Extract the (X, Y) coordinate from the center of the cell holding the provided text.  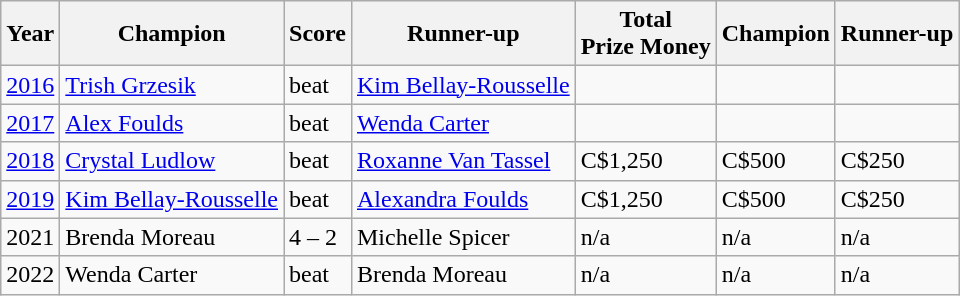
4 – 2 (318, 237)
Michelle Spicer (463, 237)
Roxanne Van Tassel (463, 161)
2021 (30, 237)
2017 (30, 123)
2019 (30, 199)
Crystal Ludlow (172, 161)
Score (318, 34)
Alexandra Foulds (463, 199)
2016 (30, 85)
Alex Foulds (172, 123)
Year (30, 34)
Trish Grzesik (172, 85)
2022 (30, 275)
TotalPrize Money (646, 34)
2018 (30, 161)
